Output the (X, Y) coordinate of the center of the cell containing the given text.  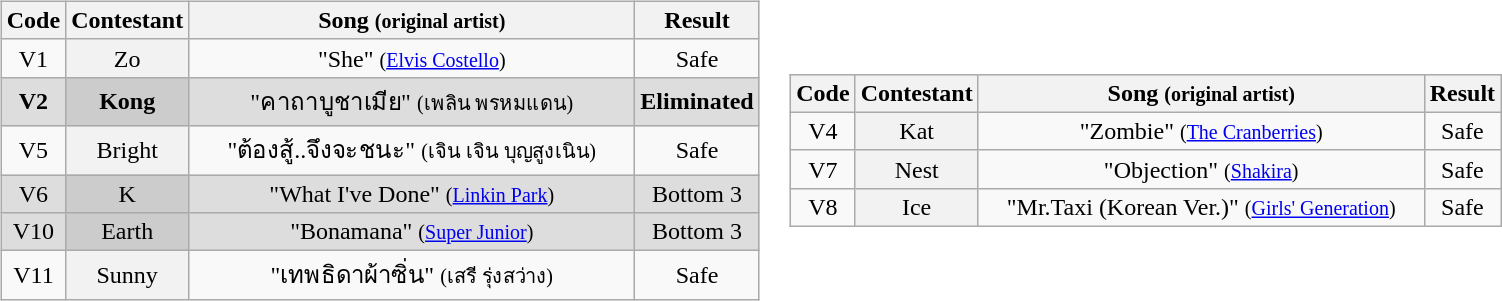
"Bonamana" (Super Junior) (412, 232)
Kong (128, 102)
"She" (Elvis Costello) (412, 58)
Bright (128, 150)
Earth (128, 232)
"Objection" (Shakira) (1201, 169)
V11 (33, 276)
V5 (33, 150)
Ice (916, 207)
V8 (823, 207)
"เทพธิดาผ้าซิ่น" (เสรี รุ่งสว่าง) (412, 276)
"What I've Done" (Linkin Park) (412, 193)
V6 (33, 193)
"คาถาบูชาเมีย" (เพลิน พรหมแดน) (412, 102)
V10 (33, 232)
V1 (33, 58)
Sunny (128, 276)
Eliminated (697, 102)
V2 (33, 102)
V4 (823, 131)
V7 (823, 169)
Kat (916, 131)
K (128, 193)
"ต้องสู้..จึงจะชนะ" (เจิน เจิน บุญสูงเนิน) (412, 150)
"Mr.Taxi (Korean Ver.)" (Girls' Generation) (1201, 207)
"Zombie" (The Cranberries) (1201, 131)
Nest (916, 169)
Zo (128, 58)
